Detect which cell encompasses the target text, then output its [x, y] center coordinate. 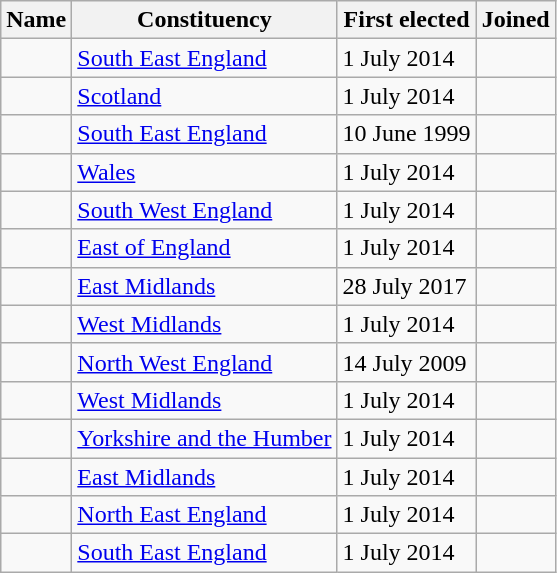
South West England [204, 210]
First elected [406, 20]
Scotland [204, 96]
14 July 2009 [406, 362]
10 June 1999 [406, 134]
Yorkshire and the Humber [204, 438]
Name [36, 20]
North West England [204, 362]
Joined [516, 20]
Constituency [204, 20]
28 July 2017 [406, 286]
Wales [204, 172]
East of England [204, 248]
North East England [204, 515]
